Detect which cell encompasses the target text, then output its (X, Y) center coordinate. 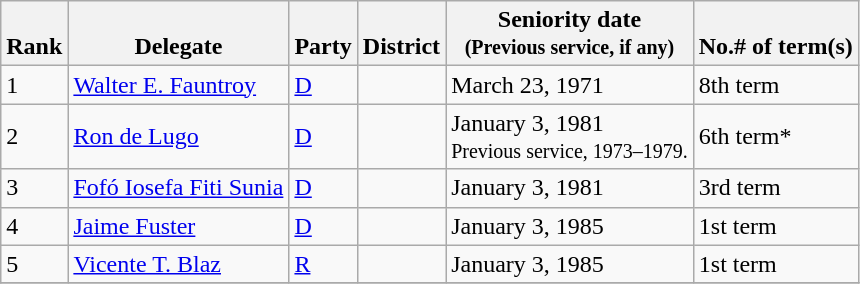
Ron de Lugo (178, 136)
Party (323, 34)
Fofó Iosefa Fiti Sunia (178, 188)
R (323, 264)
January 3, 1981 (570, 188)
Delegate (178, 34)
3rd term (776, 188)
No.# of term(s) (776, 34)
Jaime Fuster (178, 226)
4 (34, 226)
Rank (34, 34)
Walter E. Fauntroy (178, 85)
District (401, 34)
8th term (776, 85)
6th term* (776, 136)
Vicente T. Blaz (178, 264)
1 (34, 85)
5 (34, 264)
2 (34, 136)
3 (34, 188)
January 3, 1981Previous service, 1973–1979. (570, 136)
Seniority date(Previous service, if any) (570, 34)
March 23, 1971 (570, 85)
